Provide the [X, Y] coordinate of the cell's center where the given text is located.  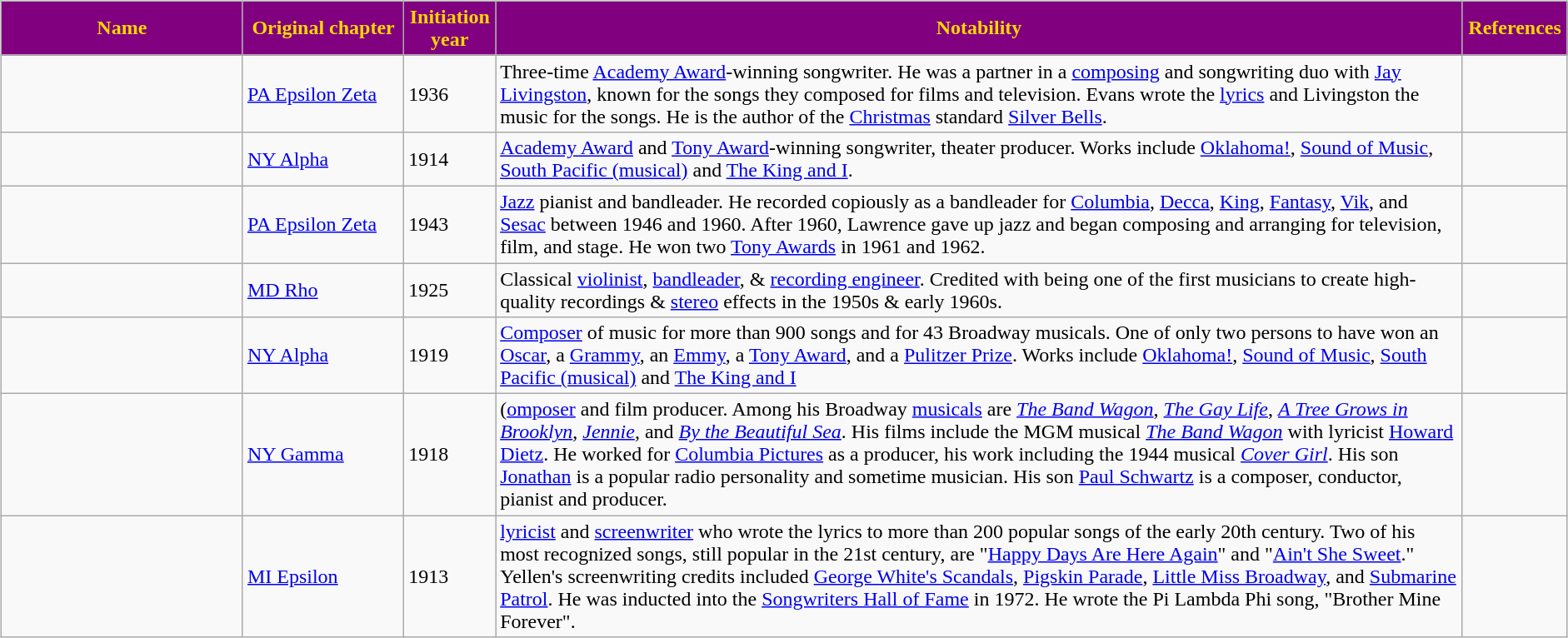
Name [122, 28]
1925 [450, 290]
MI Epsilon [323, 576]
1918 [450, 455]
1914 [450, 158]
1919 [450, 356]
References [1515, 28]
Original chapter [323, 28]
1936 [450, 93]
NY Gamma [323, 455]
1913 [450, 576]
Notability [980, 28]
1943 [450, 224]
MD Rho [323, 290]
Initiationyear [450, 28]
